Identify which cell holds the provided text, then report its [X, Y] central coordinate. 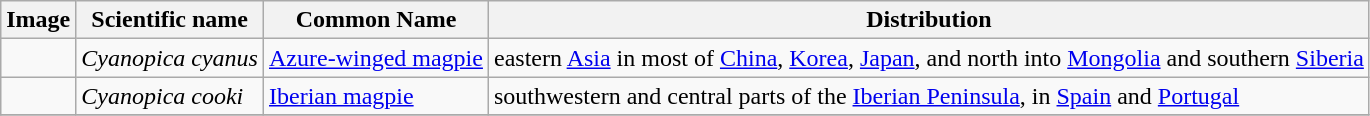
southwestern and central parts of the Iberian Peninsula, in Spain and Portugal [928, 96]
Image [38, 20]
Cyanopica cooki [170, 96]
Scientific name [170, 20]
Common Name [376, 20]
Azure-winged magpie [376, 58]
Iberian magpie [376, 96]
Cyanopica cyanus [170, 58]
Distribution [928, 20]
eastern Asia in most of China, Korea, Japan, and north into Mongolia and southern Siberia [928, 58]
